Locate the cell with the specified text and output its [X, Y] center coordinate. 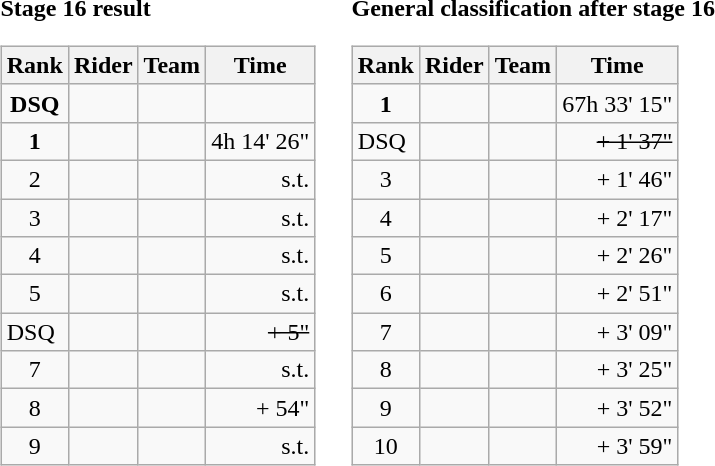
+ 1' 46" [618, 179]
+ 3' 09" [618, 332]
+ 3' 25" [618, 370]
4h 14' 26" [260, 141]
+ 2' 17" [618, 217]
2 [34, 179]
+ 1' 37" [618, 141]
6 [386, 294]
10 [386, 446]
+ 5" [260, 332]
+ 2' 51" [618, 294]
+ 3' 52" [618, 408]
+ 2' 26" [618, 256]
+ 3' 59" [618, 446]
+ 54" [260, 408]
67h 33' 15" [618, 103]
